Provide the [X, Y] coordinate of the cell's center where the given text is located.  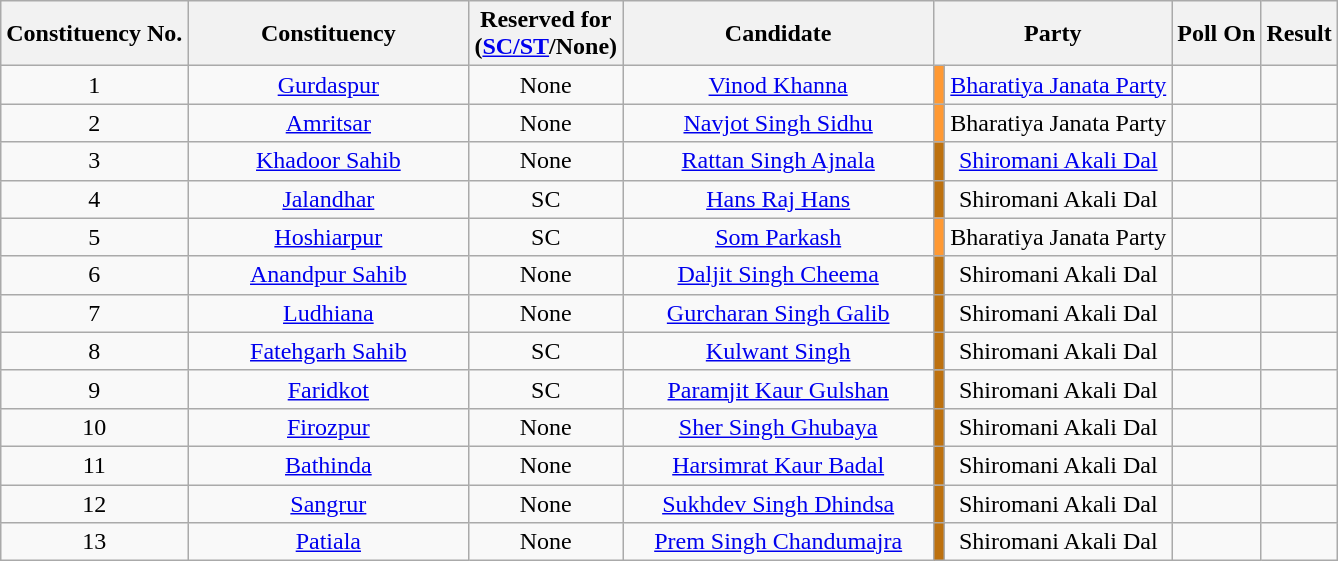
Party [1053, 34]
Result [1299, 34]
Som Parkash [778, 237]
6 [94, 275]
Candidate [778, 34]
Paramjit Kaur Gulshan [778, 389]
9 [94, 389]
Jalandhar [328, 199]
Sher Singh Ghubaya [778, 427]
13 [94, 542]
Daljit Singh Cheema [778, 275]
Gurdaspur [328, 85]
Vinod Khanna [778, 85]
Kulwant Singh [778, 351]
8 [94, 351]
Sukhdev Singh Dhindsa [778, 503]
Amritsar [328, 123]
Gurcharan Singh Galib [778, 313]
Bathinda [328, 465]
Prem Singh Chandumajra [778, 542]
Poll On [1216, 34]
Navjot Singh Sidhu [778, 123]
Harsimrat Kaur Badal [778, 465]
2 [94, 123]
Sangrur [328, 503]
10 [94, 427]
Constituency No. [94, 34]
Ludhiana [328, 313]
Hans Raj Hans [778, 199]
Anandpur Sahib [328, 275]
3 [94, 161]
7 [94, 313]
5 [94, 237]
12 [94, 503]
Khadoor Sahib [328, 161]
Hoshiarpur [328, 237]
Reserved for(SC/ST/None) [546, 34]
Rattan Singh Ajnala [778, 161]
11 [94, 465]
Firozpur [328, 427]
Fatehgarh Sahib [328, 351]
1 [94, 85]
Faridkot [328, 389]
4 [94, 199]
Patiala [328, 542]
Constituency [328, 34]
